Capture the cell that displays the provided text and extract its (x, y) central coordinate. 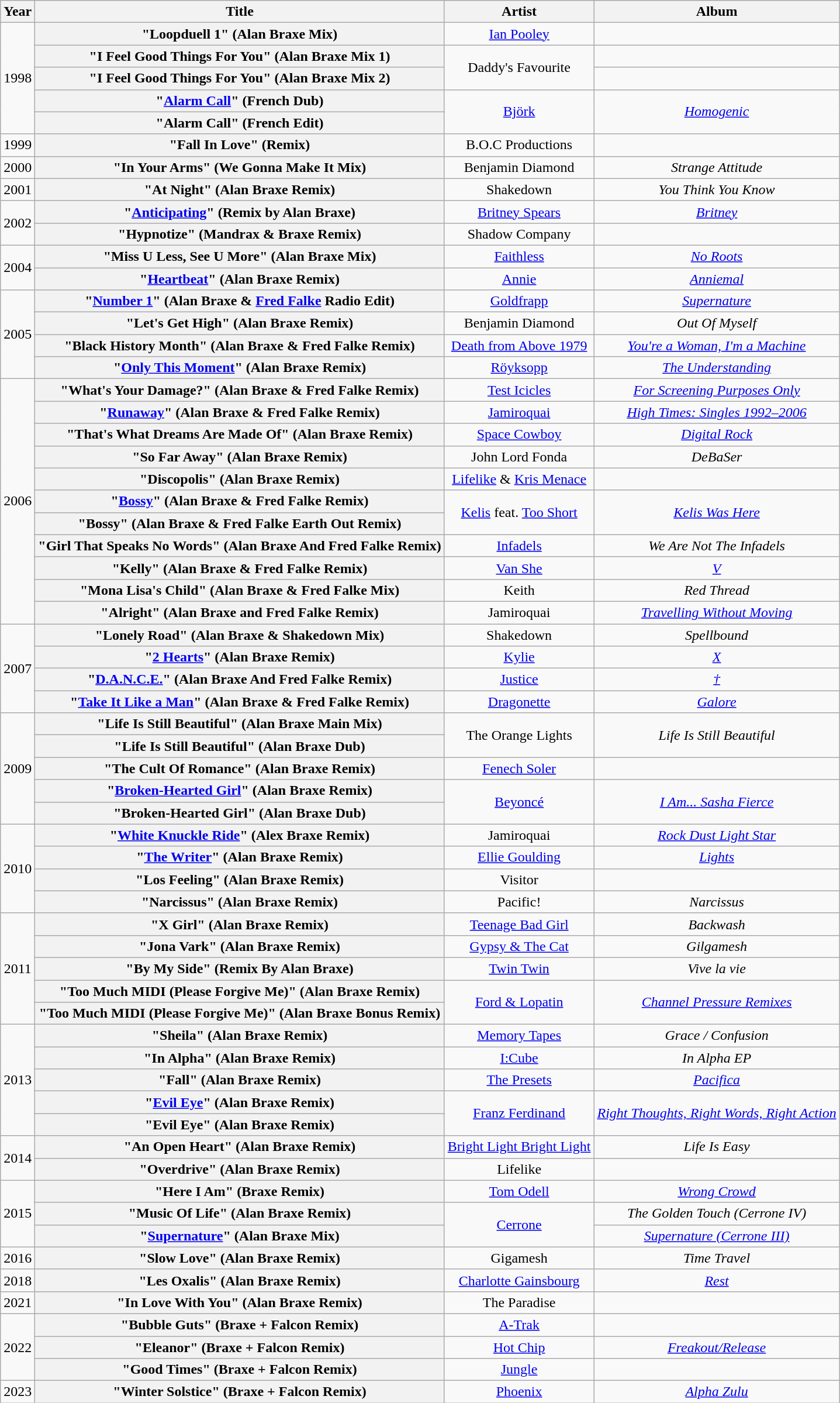
"White Knuckle Ride" (Alex Braxe Remix) (240, 835)
"Lonely Road" (Alan Braxe & Shakedown Mix) (240, 635)
Anniemal (717, 279)
We Are Not The Infadels (717, 546)
Backwash (717, 924)
Infadels (519, 546)
2018 (18, 1280)
"2 Hearts" (Alan Braxe Remix) (240, 657)
"Overdrive" (Alan Braxe Remix) (240, 1169)
"Take It Like a Man" (Alan Braxe & Fred Falke Remix) (240, 702)
Pacifica (717, 1080)
Lifelike (519, 1169)
Supernature (717, 301)
2022 (18, 1347)
Space Cowboy (519, 435)
"Good Times" (Braxe + Falcon Remix) (240, 1370)
Faithless (519, 256)
Visitor (519, 880)
Beyoncé (519, 802)
2023 (18, 1392)
Death from Above 1979 (519, 346)
"Too Much MIDI (Please Forgive Me)" (Alan Braxe Remix) (240, 991)
"Loopduell 1" (Alan Braxe Mix) (240, 34)
Britney (717, 212)
2015 (18, 1214)
"Girl That Speaks No Words" (Alan Braxe And Fred Falke Remix) (240, 546)
The Orange Lights (519, 735)
Ford & Lopatin (519, 1002)
"That's What Dreams Are Made Of" (Alan Braxe Remix) (240, 435)
Narcissus (717, 902)
"Discopolis" (Alan Braxe Remix) (240, 479)
"I Feel Good Things For You" (Alan Braxe Mix 2) (240, 78)
"Too Much MIDI (Please Forgive Me)" (Alan Braxe Bonus Remix) (240, 1014)
2010 (18, 868)
Kelis Was Here (717, 512)
Life Is Easy (717, 1147)
Supernature (Cerrone III) (717, 1236)
You Think You Know (717, 189)
Homogenic (717, 112)
"Winter Solstice" (Braxe + Falcon Remix) (240, 1392)
"By My Side" (Remix By Alan Braxe) (240, 968)
"Life Is Still Beautiful" (Alan Braxe Main Mix) (240, 724)
Teenage Bad Girl (519, 924)
"Alright" (Alan Braxe and Fred Falke Remix) (240, 612)
Rest (717, 1280)
V (717, 568)
DeBaSer (717, 457)
Kylie (519, 657)
Björk (519, 112)
Cerrone (519, 1225)
Right Thoughts, Right Words, Right Action (717, 1114)
"Slow Love" (Alan Braxe Remix) (240, 1258)
"Les Oxalis" (Alan Braxe Remix) (240, 1280)
1999 (18, 145)
Year (18, 12)
Bright Light Bright Light (519, 1147)
"Fall In Love" (Remix) (240, 145)
Galore (717, 702)
2004 (18, 267)
2007 (18, 668)
"What's Your Damage?" (Alan Braxe & Fred Falke Remix) (240, 390)
2013 (18, 1080)
No Roots (717, 256)
Strange Attitude (717, 167)
Goldfrapp (519, 301)
Album (717, 12)
2011 (18, 968)
"So Far Away" (Alan Braxe Remix) (240, 457)
"Sheila" (Alan Braxe Remix) (240, 1036)
"Life Is Still Beautiful" (Alan Braxe Dub) (240, 746)
Fenech Soler (519, 768)
Artist (519, 12)
2014 (18, 1158)
Röyksopp (519, 368)
Van She (519, 568)
"Heartbeat" (Alan Braxe Remix) (240, 279)
"I Feel Good Things For You" (Alan Braxe Mix 1) (240, 56)
Channel Pressure Remixes (717, 1002)
Gypsy & The Cat (519, 946)
"Hypnotize" (Mandrax & Braxe Remix) (240, 234)
Rock Dust Light Star (717, 835)
John Lord Fonda (519, 457)
Jungle (519, 1370)
Keith (519, 590)
Dragonette (519, 702)
"Bossy" (Alan Braxe & Fred Falke Remix) (240, 501)
The Paradise (519, 1302)
"Jona Vark" (Alan Braxe Remix) (240, 946)
Travelling Without Moving (717, 612)
The Understanding (717, 368)
"Here I Am" (Braxe Remix) (240, 1191)
2000 (18, 167)
The Golden Touch (Cerrone IV) (717, 1214)
"Bossy" (Alan Braxe & Fred Falke Earth Out Remix) (240, 523)
"Alarm Call" (French Edit) (240, 123)
2005 (18, 335)
2001 (18, 189)
Lights (717, 857)
Spellbound (717, 635)
2016 (18, 1258)
"In Your Arms" (We Gonna Make It Mix) (240, 167)
"Broken-Hearted Girl" (Alan Braxe Remix) (240, 791)
Memory Tapes (519, 1036)
Title (240, 12)
Annie (519, 279)
"Let's Get High" (Alan Braxe Remix) (240, 323)
Daddy's Favourite (519, 67)
Red Thread (717, 590)
"Anticipating" (Remix by Alan Braxe) (240, 212)
A-Trak (519, 1325)
"Supernature" (Alan Braxe Mix) (240, 1236)
Grace / Confusion (717, 1036)
I:Cube (519, 1058)
Franz Ferdinand (519, 1114)
Twin Twin (519, 968)
"Runaway" (Alan Braxe & Fred Falke Remix) (240, 412)
"Fall" (Alan Braxe Remix) (240, 1080)
The Presets (519, 1080)
"Alarm Call" (French Dub) (240, 101)
High Times: Singles 1992–2006 (717, 412)
Ellie Goulding (519, 857)
Britney Spears (519, 212)
"An Open Heart" (Alan Braxe Remix) (240, 1147)
You're a Woman, I'm a Machine (717, 346)
I Am... Sasha Fierce (717, 802)
Life Is Still Beautiful (717, 735)
2002 (18, 223)
In Alpha EP (717, 1058)
Charlotte Gainsbourg (519, 1280)
"Black History Month" (Alan Braxe & Fred Falke Remix) (240, 346)
Out Of Myself (717, 323)
Wrong Crowd (717, 1191)
"In Love With You" (Alan Braxe Remix) (240, 1302)
"The Cult Of Romance" (Alan Braxe Remix) (240, 768)
† (717, 680)
"Mona Lisa's Child" (Alan Braxe & Fred Falke Mix) (240, 590)
1998 (18, 78)
"Los Feeling" (Alan Braxe Remix) (240, 880)
Digital Rock (717, 435)
"At Night" (Alan Braxe Remix) (240, 189)
"Bubble Guts" (Braxe + Falcon Remix) (240, 1325)
"D.A.N.C.E." (Alan Braxe And Fred Falke Remix) (240, 680)
2021 (18, 1302)
Freakout/Release (717, 1347)
Tom Odell (519, 1191)
"Music Of Life" (Alan Braxe Remix) (240, 1214)
"Only This Moment" (Alan Braxe Remix) (240, 368)
B.O.C Productions (519, 145)
Gilgamesh (717, 946)
X (717, 657)
2009 (18, 768)
Phoenix (519, 1392)
"In Alpha" (Alan Braxe Remix) (240, 1058)
Pacific! (519, 902)
Hot Chip (519, 1347)
"Miss U Less, See U More" (Alan Braxe Mix) (240, 256)
"Narcissus" (Alan Braxe Remix) (240, 902)
Gigamesh (519, 1258)
"Broken-Hearted Girl" (Alan Braxe Dub) (240, 813)
"Kelly" (Alan Braxe & Fred Falke Remix) (240, 568)
"Number 1" (Alan Braxe & Fred Falke Radio Edit) (240, 301)
"X Girl" (Alan Braxe Remix) (240, 924)
2006 (18, 502)
Ian Pooley (519, 34)
Kelis feat. Too Short (519, 512)
Time Travel (717, 1258)
"The Writer" (Alan Braxe Remix) (240, 857)
"Eleanor" (Braxe + Falcon Remix) (240, 1347)
Vive la vie (717, 968)
Shadow Company (519, 234)
Justice (519, 680)
For Screening Purposes Only (717, 390)
Alpha Zulu (717, 1392)
Lifelike & Kris Menace (519, 479)
Test Icicles (519, 390)
